Locate the cell with the specified text and output its (x, y) center coordinate. 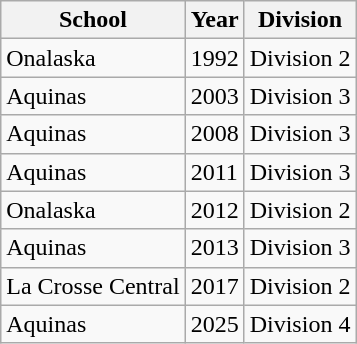
Division 4 (300, 324)
2008 (214, 134)
La Crosse Central (93, 286)
2012 (214, 210)
2025 (214, 324)
2013 (214, 248)
2003 (214, 96)
Year (214, 20)
2017 (214, 286)
Division (300, 20)
2011 (214, 172)
School (93, 20)
1992 (214, 58)
